Provide the (X, Y) coordinate of the cell's center where the given text is located.  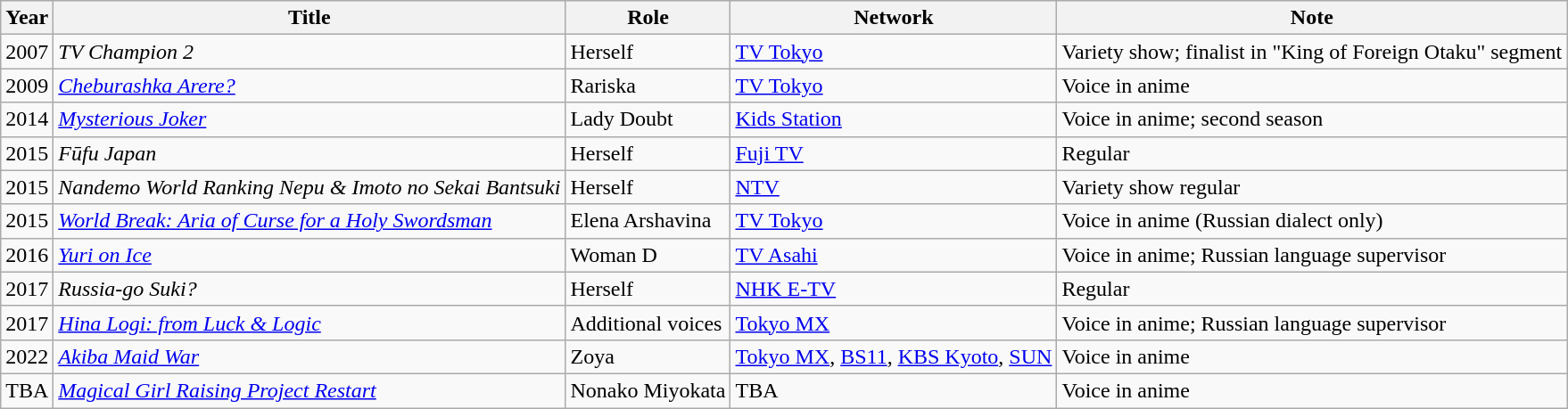
Variety show regular (1312, 187)
Nandemo World Ranking Nepu & Imoto no Sekai Bantsuki (309, 187)
Yuri on Ice (309, 255)
Hina Logi: from Luck & Logic (309, 323)
2014 (27, 119)
Network (894, 18)
Year (27, 18)
Voice in anime; second season (1312, 119)
Magical Girl Raising Project Restart (309, 390)
Variety show; finalist in "King of Foreign Otaku" segment (1312, 52)
Title (309, 18)
2022 (27, 356)
Voice in anime (Russian dialect only) (1312, 221)
Fūfu Japan (309, 153)
NHK E-TV (894, 289)
Nonako Miyokata (648, 390)
Cheburashka Arere? (309, 86)
Additional voices (648, 323)
2009 (27, 86)
2007 (27, 52)
Lady Doubt (648, 119)
NTV (894, 187)
Role (648, 18)
Kids Station (894, 119)
TV Champion 2 (309, 52)
World Break: Aria of Curse for a Holy Swordsman (309, 221)
Akiba Maid War (309, 356)
Fuji TV (894, 153)
Note (1312, 18)
Tokyo MX, BS11, KBS Kyoto, SUN (894, 356)
TV Asahi (894, 255)
Woman D (648, 255)
Mysterious Joker (309, 119)
Rariska (648, 86)
2016 (27, 255)
Zoya (648, 356)
Tokyo MX (894, 323)
Elena Arshavina (648, 221)
Russia-go Suki? (309, 289)
